Find where the given text appears and provide that cell's center as [X, Y] coordinate. 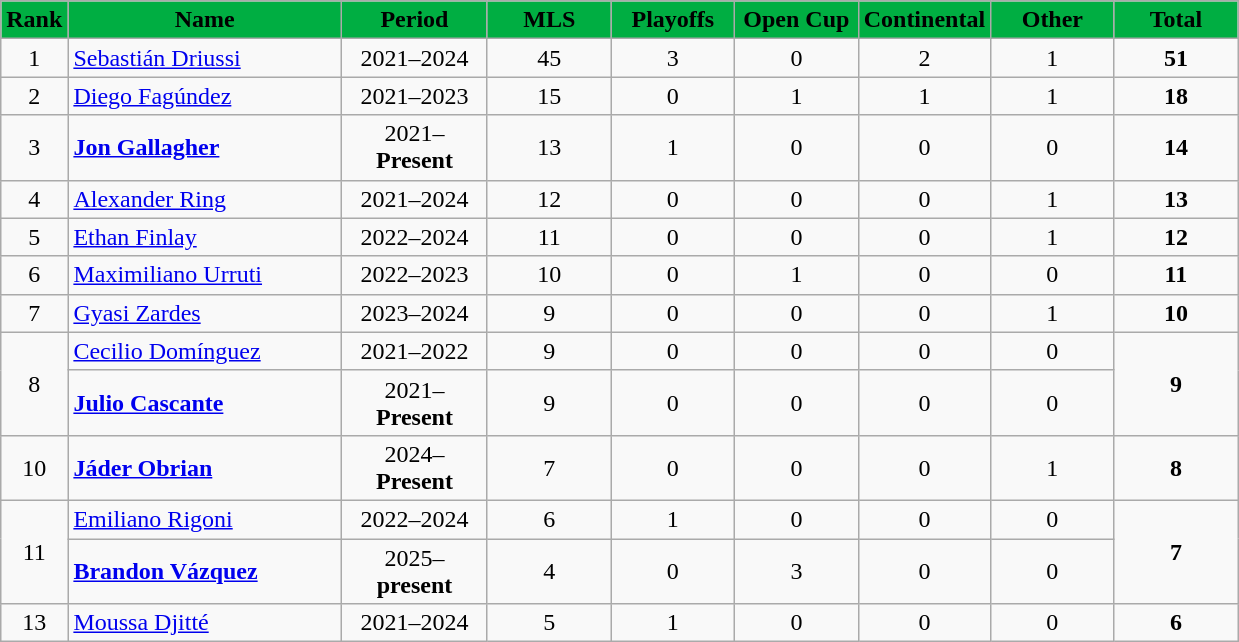
2021–2022 [414, 351]
Period [414, 20]
MLS [549, 20]
Other [1053, 20]
51 [1176, 58]
Sebastián Driussi [205, 58]
Total [1176, 20]
Brandon Vázquez [205, 570]
Open Cup [797, 20]
Diego Fagúndez [205, 96]
Playoffs [673, 20]
2023–2024 [414, 313]
Gyasi Zardes [205, 313]
45 [549, 58]
Julio Cascante [205, 402]
Ethan Finlay [205, 237]
Jon Gallagher [205, 148]
2021–2023 [414, 96]
Cecilio Domínguez [205, 351]
Maximiliano Urruti [205, 275]
2024–Present [414, 468]
15 [549, 96]
Moussa Djitté [205, 623]
2022–2023 [414, 275]
Emiliano Rigoni [205, 519]
14 [1176, 148]
Alexander Ring [205, 199]
Jáder Obrian [205, 468]
Rank [34, 20]
18 [1176, 96]
Name [205, 20]
2025–present [414, 570]
Continental [924, 20]
